Output the (x, y) coordinate of the center of the cell containing the given text.  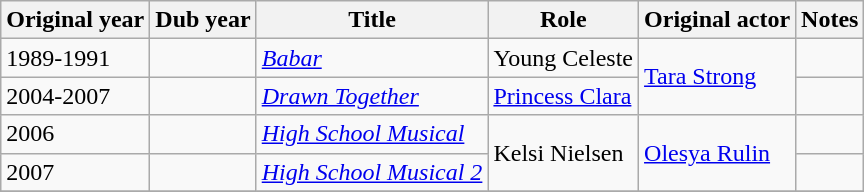
Original year (76, 20)
Tara Strong (718, 77)
Title (372, 20)
2006 (76, 134)
Drawn Together (372, 96)
2007 (76, 172)
Princess Clara (564, 96)
Babar (372, 58)
Original actor (718, 20)
Dub year (203, 20)
1989-1991 (76, 58)
Olesya Rulin (718, 153)
2004-2007 (76, 96)
Young Celeste (564, 58)
High School Musical 2 (372, 172)
Kelsi Nielsen (564, 153)
Role (564, 20)
High School Musical (372, 134)
Notes (830, 20)
